Pinpoint the cell where the given text exists, returning its (X, Y) midpoint coordinate. 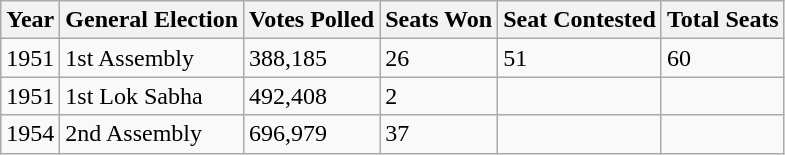
1st Assembly (152, 58)
60 (722, 58)
26 (439, 58)
492,408 (312, 96)
37 (439, 134)
1954 (30, 134)
Votes Polled (312, 20)
Seats Won (439, 20)
696,979 (312, 134)
51 (580, 58)
2 (439, 96)
General Election (152, 20)
Total Seats (722, 20)
Year (30, 20)
1st Lok Sabha (152, 96)
2nd Assembly (152, 134)
388,185 (312, 58)
Seat Contested (580, 20)
